Output the (X, Y) coordinate of the center of the cell containing the given text.  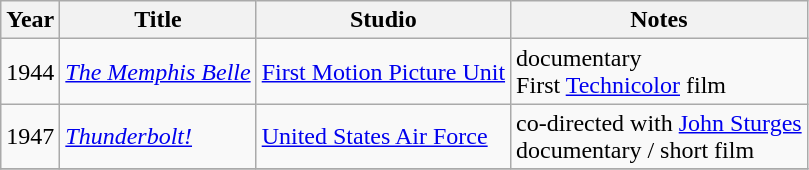
Studio (383, 20)
1944 (30, 72)
Year (30, 20)
Title (158, 20)
documentaryFirst Technicolor film (660, 72)
First Motion Picture Unit (383, 72)
Notes (660, 20)
United States Air Force (383, 136)
The Memphis Belle (158, 72)
1947 (30, 136)
Thunderbolt! (158, 136)
co-directed with John Sturgesdocumentary / short film (660, 136)
